Provide the [X, Y] coordinate of the cell's center where the given text is located.  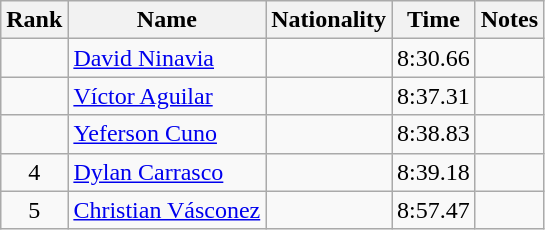
Yeferson Cuno [167, 134]
Rank [34, 20]
8:30.66 [434, 58]
8:38.83 [434, 134]
Christian Vásconez [167, 210]
Time [434, 20]
5 [34, 210]
David Ninavia [167, 58]
Dylan Carrasco [167, 172]
Name [167, 20]
8:37.31 [434, 96]
4 [34, 172]
Nationality [329, 20]
8:39.18 [434, 172]
Notes [509, 20]
8:57.47 [434, 210]
Víctor Aguilar [167, 96]
